From the cell containing the given text, extract its center point as [x, y] coordinate. 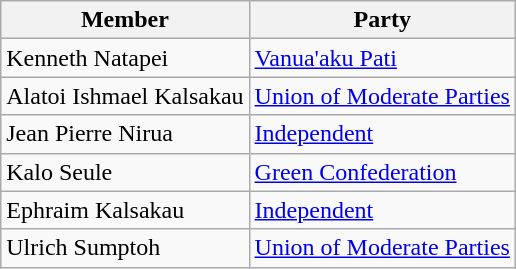
Jean Pierre Nirua [125, 134]
Ulrich Sumptoh [125, 248]
Green Confederation [382, 172]
Vanua'aku Pati [382, 58]
Alatoi Ishmael Kalsakau [125, 96]
Kalo Seule [125, 172]
Kenneth Natapei [125, 58]
Ephraim Kalsakau [125, 210]
Party [382, 20]
Member [125, 20]
